Pinpoint the cell where the given text exists, returning its (x, y) midpoint coordinate. 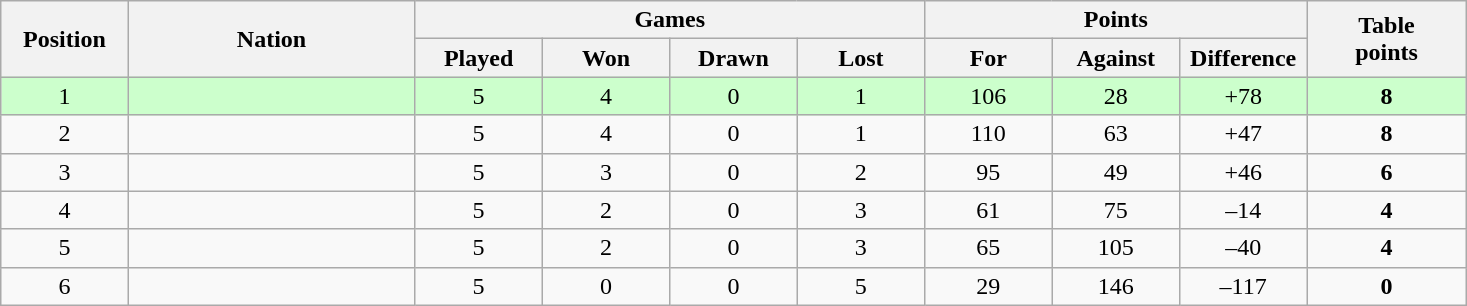
+47 (1242, 134)
Nation (272, 39)
Against (1116, 58)
Position (64, 39)
95 (988, 172)
63 (1116, 134)
Difference (1242, 58)
Points (1116, 20)
49 (1116, 172)
Drawn (734, 58)
Played (478, 58)
–117 (1242, 286)
75 (1116, 210)
110 (988, 134)
Won (606, 58)
146 (1116, 286)
–14 (1242, 210)
–40 (1242, 248)
29 (988, 286)
+46 (1242, 172)
+78 (1242, 96)
Games (670, 20)
Lost (860, 58)
Tablepoints (1386, 39)
61 (988, 210)
105 (1116, 248)
For (988, 58)
28 (1116, 96)
106 (988, 96)
65 (988, 248)
